Capture the cell that displays the provided text and extract its (x, y) central coordinate. 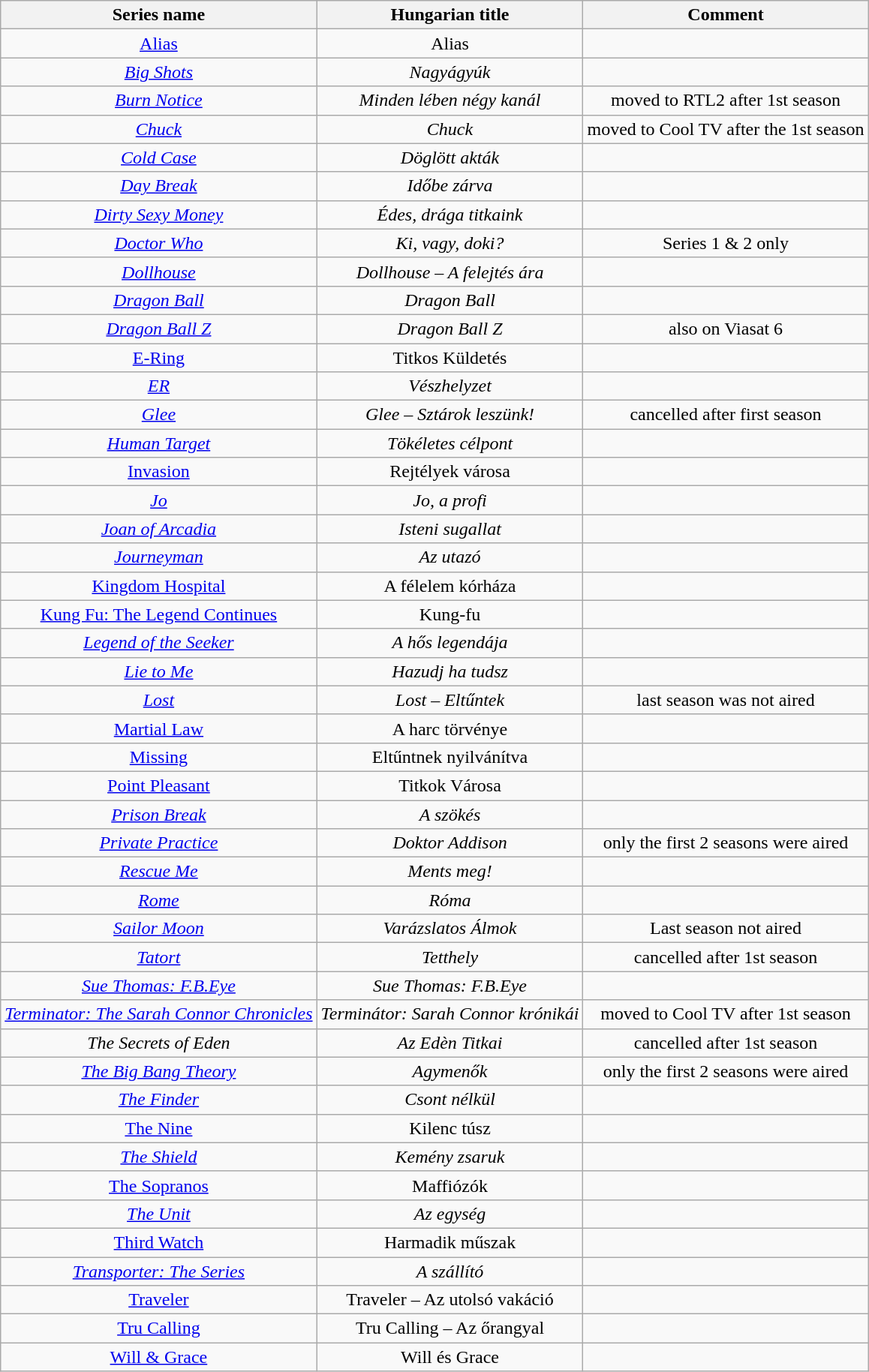
Burn Notice (159, 101)
Minden lében négy kanál (450, 101)
Will és Grace (450, 1357)
Rome (159, 900)
Jo (159, 500)
Last season not aired (726, 929)
Döglött akták (450, 158)
Traveler (159, 1300)
Ki, vagy, doki? (450, 243)
Kingdom Hospital (159, 586)
Lost – Eltűntek (450, 700)
A harc törvénye (450, 728)
Ments meg! (450, 872)
The Nine (159, 1128)
moved to Cool TV after 1st season (726, 1014)
Third Watch (159, 1242)
The Finder (159, 1100)
Róma (450, 900)
Big Shots (159, 72)
Jo, a profi (450, 500)
The Shield (159, 1157)
Édes, drága titkaink (450, 215)
Kilenc túsz (450, 1128)
Lost (159, 700)
also on Viasat 6 (726, 329)
Doctor Who (159, 243)
A hős legendája (450, 643)
Martial Law (159, 728)
Sailor Moon (159, 929)
moved to RTL2 after 1st season (726, 101)
moved to Cool TV after the 1st season (726, 129)
Lie to Me (159, 671)
cancelled after first season (726, 415)
Nagyágyúk (450, 72)
Az Edèn Titkai (450, 1043)
Tetthely (450, 957)
Joan of Arcadia (159, 529)
Varázslatos Álmok (450, 929)
Comment (726, 15)
Csont nélkül (450, 1100)
The Big Bang Theory (159, 1071)
Series 1 & 2 only (726, 243)
Kung-fu (450, 614)
Glee (159, 415)
Doktor Addison (450, 843)
Legend of the Seeker (159, 643)
ER (159, 386)
Rejtélyek városa (450, 472)
Tatort (159, 957)
Vészhelyzet (450, 386)
A félelem kórháza (450, 586)
Harmadik műszak (450, 1242)
Point Pleasant (159, 785)
Invasion (159, 472)
Titkos Küldetés (450, 358)
Human Target (159, 443)
Terminátor: Sarah Connor krónikái (450, 1014)
Agymenők (450, 1071)
The Secrets of Eden (159, 1043)
Hungarian title (450, 15)
Az utazó (450, 557)
Dirty Sexy Money (159, 215)
Cold Case (159, 158)
A szállító (450, 1271)
Missing (159, 757)
E-Ring (159, 358)
last season was not aired (726, 700)
Rescue Me (159, 872)
Will & Grace (159, 1357)
Transporter: The Series (159, 1271)
Az egység (450, 1214)
Journeyman (159, 557)
Időbe zárva (450, 186)
Isteni sugallat (450, 529)
The Sopranos (159, 1185)
Glee – Sztárok leszünk! (450, 415)
Day Break (159, 186)
Tökéletes célpont (450, 443)
Series name (159, 15)
Terminator: The Sarah Connor Chronicles (159, 1014)
Private Practice (159, 843)
Eltűntnek nyilvánítva (450, 757)
Kemény zsaruk (450, 1157)
Titkok Városa (450, 785)
Tru Calling – Az őrangyal (450, 1328)
Kung Fu: The Legend Continues (159, 614)
Tru Calling (159, 1328)
Dollhouse – A felejtés ára (450, 272)
Prison Break (159, 814)
The Unit (159, 1214)
Hazudj ha tudsz (450, 671)
Dollhouse (159, 272)
A szökés (450, 814)
Maffiózók (450, 1185)
Traveler – Az utolsó vakáció (450, 1300)
